Output the [X, Y] coordinate of the center of the cell containing the given text.  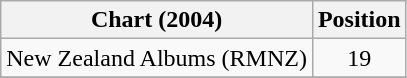
New Zealand Albums (RMNZ) [157, 58]
Position [359, 20]
Chart (2004) [157, 20]
19 [359, 58]
